Output the [X, Y] coordinate of the center of the cell containing the given text.  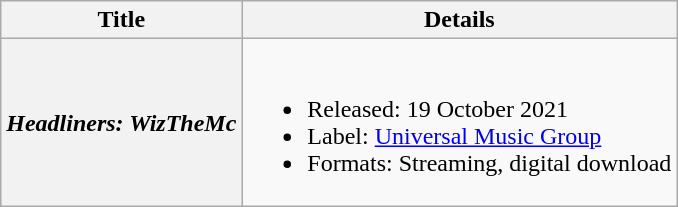
Title [122, 20]
Details [460, 20]
Headliners: WizTheMc [122, 122]
Released: 19 October 2021Label: Universal Music GroupFormats: Streaming, digital download [460, 122]
